Identify which cell holds the provided text, then report its (X, Y) central coordinate. 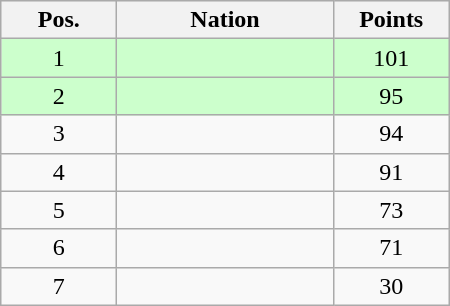
3 (59, 134)
91 (391, 172)
1 (59, 58)
101 (391, 58)
Points (391, 20)
7 (59, 286)
Nation (225, 20)
2 (59, 96)
4 (59, 172)
5 (59, 210)
6 (59, 248)
Pos. (59, 20)
73 (391, 210)
30 (391, 286)
71 (391, 248)
94 (391, 134)
95 (391, 96)
